Pinpoint the cell where the given text exists, returning its (x, y) midpoint coordinate. 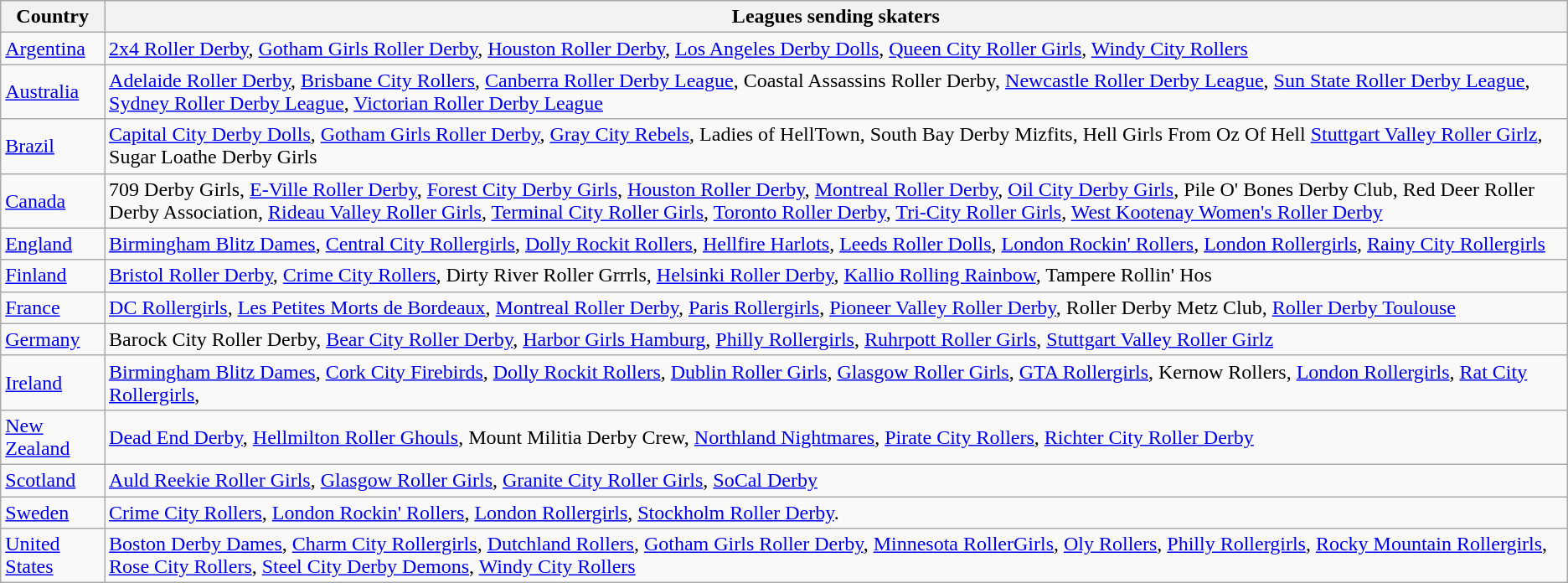
Bristol Roller Derby, Crime City Rollers, Dirty River Roller Grrrls, Helsinki Roller Derby, Kallio Rolling Rainbow, Tampere Rollin' Hos (836, 276)
England (53, 244)
Ireland (53, 382)
2x4 Roller Derby, Gotham Girls Roller Derby, Houston Roller Derby, Los Angeles Derby Dolls, Queen City Roller Girls, Windy City Rollers (836, 49)
Leagues sending skaters (836, 17)
Country (53, 17)
Crime City Rollers, London Rockin' Rollers, London Rollergirls, Stockholm Roller Derby. (836, 512)
Australia (53, 92)
Auld Reekie Roller Girls, Glasgow Roller Girls, Granite City Roller Girls, SoCal Derby (836, 480)
Brazil (53, 146)
Scotland (53, 480)
New Zealand (53, 437)
Germany (53, 339)
Sweden (53, 512)
Barock City Roller Derby, Bear City Roller Derby, Harbor Girls Hamburg, Philly Rollergirls, Ruhrpott Roller Girls, Stuttgart Valley Roller Girlz (836, 339)
Finland (53, 276)
Argentina (53, 49)
France (53, 307)
Canada (53, 201)
Dead End Derby, Hellmilton Roller Ghouls, Mount Militia Derby Crew, Northland Nightmares, Pirate City Rollers, Richter City Roller Derby (836, 437)
United States (53, 556)
